Detect which cell encompasses the target text, then output its [x, y] center coordinate. 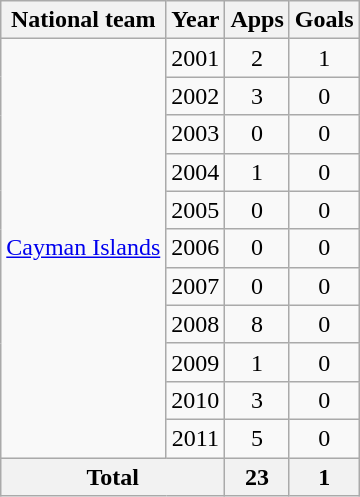
2001 [196, 58]
5 [257, 438]
2010 [196, 400]
8 [257, 324]
2006 [196, 248]
23 [257, 477]
2011 [196, 438]
Year [196, 20]
Cayman Islands [84, 248]
Goals [324, 20]
2009 [196, 362]
2003 [196, 134]
National team [84, 20]
2004 [196, 172]
Total [113, 477]
2 [257, 58]
2007 [196, 286]
2008 [196, 324]
2002 [196, 96]
Apps [257, 20]
2005 [196, 210]
